Extract the (x, y) coordinate from the center of the cell holding the provided text.  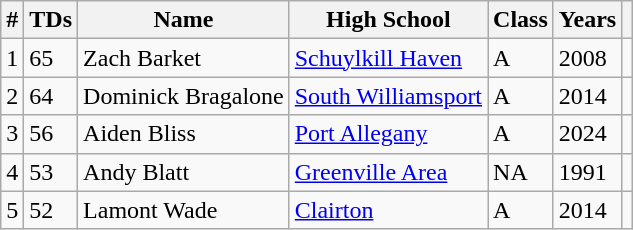
52 (51, 210)
53 (51, 172)
2024 (587, 134)
Andy Blatt (184, 172)
Lamont Wade (184, 210)
2008 (587, 58)
Schuylkill Haven (388, 58)
Zach Barket (184, 58)
Port Allegany (388, 134)
High School (388, 20)
56 (51, 134)
South Williamsport (388, 96)
NA (521, 172)
Class (521, 20)
64 (51, 96)
TDs (51, 20)
Greenville Area (388, 172)
Name (184, 20)
Years (587, 20)
1 (12, 58)
5 (12, 210)
1991 (587, 172)
Clairton (388, 210)
2 (12, 96)
Dominick Bragalone (184, 96)
65 (51, 58)
Aiden Bliss (184, 134)
3 (12, 134)
# (12, 20)
4 (12, 172)
